Return [X, Y] of the center of cell containing provided text 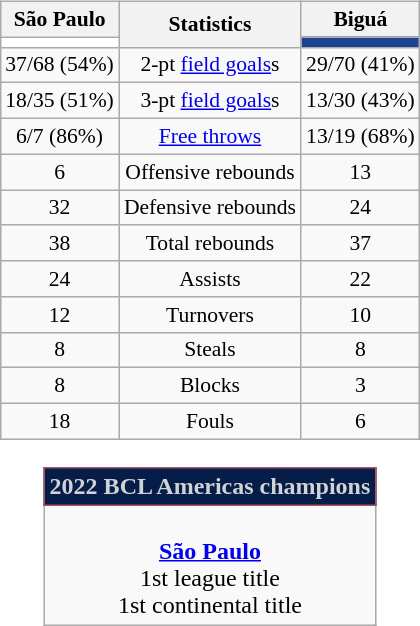
São Paulo 1st league title1st continental title [210, 564]
13/30 (43%) [360, 101]
18 [60, 421]
2-pt field goalss [210, 65]
32 [60, 208]
Statistics [210, 24]
Total rebounds [210, 243]
13/19 (68%) [360, 136]
37/68 (54%) [60, 65]
6/7 (86%) [60, 136]
13 [360, 172]
18/35 (51%) [60, 101]
Defensive rebounds [210, 208]
Turnovers [210, 314]
Blocks [210, 386]
Assists [210, 279]
22 [360, 279]
3-pt field goalss [210, 101]
10 [360, 314]
37 [360, 243]
Steals [210, 350]
38 [60, 243]
12 [60, 314]
Biguá [360, 19]
29/70 (41%) [360, 65]
Fouls [210, 421]
3 [360, 386]
Offensive rebounds [210, 172]
Free throws [210, 136]
São Paulo [60, 19]
2022 BCL Americas champions [210, 486]
